Scan for the cell matching the given text and deliver its [X, Y] coordinate at center. 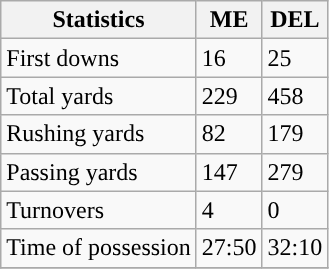
DEL [295, 20]
Turnovers [99, 210]
First downs [99, 58]
229 [229, 96]
82 [229, 134]
Passing yards [99, 172]
279 [295, 172]
27:50 [229, 248]
179 [295, 134]
Rushing yards [99, 134]
147 [229, 172]
Total yards [99, 96]
25 [295, 58]
0 [295, 210]
16 [229, 58]
32:10 [295, 248]
Time of possession [99, 248]
ME [229, 20]
Statistics [99, 20]
458 [295, 96]
4 [229, 210]
